For the text-containing cell, return its midpoint in [x, y] coordinate format. 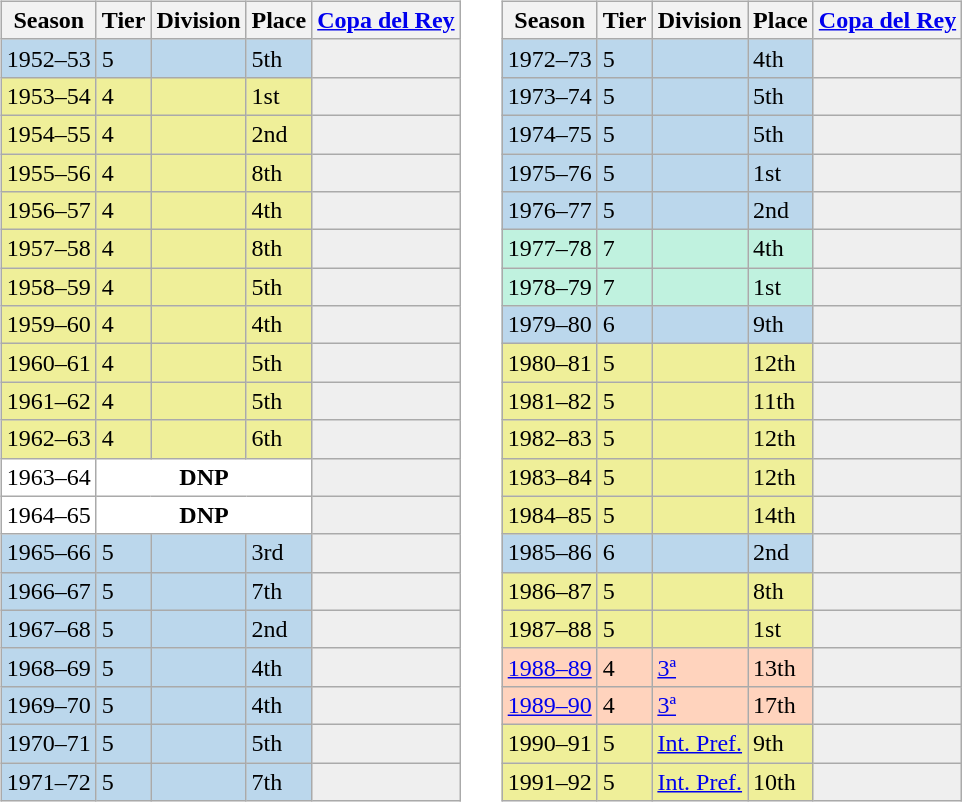
1971–72 [48, 781]
1965–66 [48, 553]
1991–92 [550, 781]
6th [279, 439]
1952–53 [48, 58]
1958–59 [48, 287]
1953–54 [48, 96]
1967–68 [48, 629]
1989–90 [550, 705]
1969–70 [48, 705]
1987–88 [550, 629]
1972–73 [550, 58]
1957–58 [48, 249]
1954–55 [48, 134]
1981–82 [550, 401]
1970–71 [48, 743]
1976–77 [550, 211]
1964–65 [48, 515]
1966–67 [48, 591]
14th [781, 515]
1977–78 [550, 249]
1983–84 [550, 477]
1962–63 [48, 439]
10th [781, 781]
1975–76 [550, 173]
3rd [279, 553]
1988–89 [550, 667]
1963–64 [48, 477]
1961–62 [48, 401]
11th [781, 401]
1960–61 [48, 363]
1968–69 [48, 667]
1985–86 [550, 553]
1986–87 [550, 591]
1973–74 [550, 96]
1980–81 [550, 363]
17th [781, 705]
13th [781, 667]
1978–79 [550, 287]
1959–60 [48, 325]
1955–56 [48, 173]
1990–91 [550, 743]
1974–75 [550, 134]
1956–57 [48, 211]
1984–85 [550, 515]
1979–80 [550, 325]
1982–83 [550, 439]
